For the text-containing cell, return its midpoint in [X, Y] coordinate format. 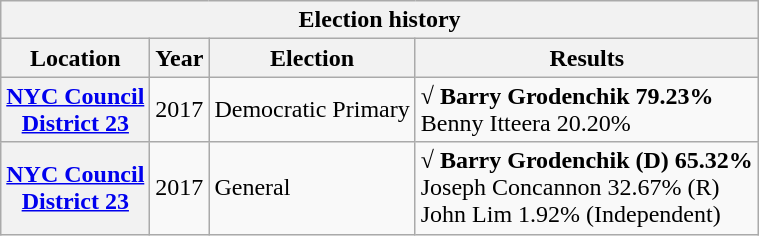
Results [586, 58]
√ Barry Grodenchik (D) 65.32%Joseph Concannon 32.67% (R)John Lim 1.92% (Independent) [586, 188]
Democratic Primary [312, 110]
Location [76, 58]
Election history [380, 20]
General [312, 188]
Election [312, 58]
√ Barry Grodenchik 79.23%Benny Itteera 20.20% [586, 110]
Year [180, 58]
